For the text-containing cell, return its midpoint in (x, y) coordinate format. 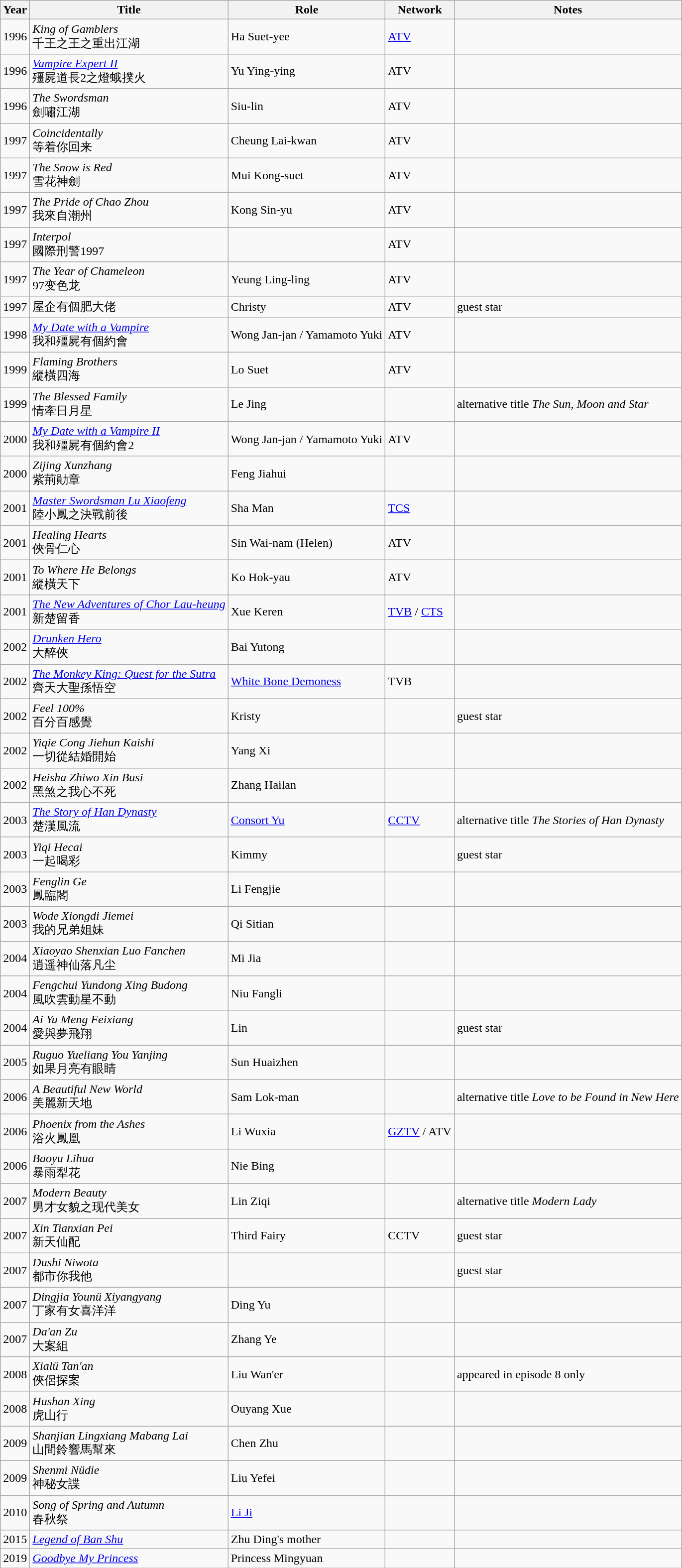
Cheung Lai-kwan (307, 141)
Wode Xiongdi Jiemei我的兄弟姐妹 (129, 924)
Coincidentally等着你回来 (129, 141)
Title (129, 10)
My Date with a Vampire II我和殭屍有個約會2 (129, 439)
Mi Jia (307, 959)
Modern Beauty男才女貌之现代美女 (129, 1201)
Lo Suet (307, 369)
Ouyang Xue (307, 1409)
Role (307, 10)
Li Ji (307, 1513)
2019 (15, 1559)
TVB / CTS (420, 612)
Song of Spring and Autumn春秋祭 (129, 1513)
Zijing Xunzhang紫荊勛章 (129, 474)
Master Swordsman Lu Xiaofeng陸小鳳之決戰前後 (129, 508)
Qi Sitian (307, 924)
The Monkey King: Quest for the Sutra齊天大聖孫悟空 (129, 682)
The Snow is Red雪花神劍 (129, 175)
Xue Keren (307, 612)
Zhu Ding's mother (307, 1540)
Feng Jiahui (307, 474)
appeared in episode 8 only (568, 1374)
Ding Yu (307, 1305)
alternative title The Sun, Moon and Star (568, 404)
屋企有個肥大佬 (129, 307)
GZTV / ATV (420, 1132)
A Beautiful New World美麗新天地 (129, 1097)
The Swordsman劍嘯江湖 (129, 106)
Xin Tianxian Pei新天仙配 (129, 1235)
Siu-lin (307, 106)
Chen Zhu (307, 1444)
My Date with a Vampire我和殭屍有個約會 (129, 335)
Yiqie Cong Jiehun Kaishi一切從結婚開始 (129, 751)
Notes (568, 10)
Xialü Tan'an俠侶探案 (129, 1374)
Christy (307, 307)
alternative title Modern Lady (568, 1201)
Baoyu Lihua暴雨犁花 (129, 1166)
Flaming Brothers縱橫四海 (129, 369)
The Pride of Chao Zhou我來自潮州 (129, 210)
Lin Ziqi (307, 1201)
Sam Lok-man (307, 1097)
Heisha Zhiwo Xin Busi黑煞之我心不死 (129, 785)
White Bone Demoness (307, 682)
The New Adventures of Chor Lau-heung新楚留香 (129, 612)
Fenglin Ge鳳臨閣 (129, 889)
alternative title The Stories of Han Dynasty (568, 820)
Yu Ying-ying (307, 71)
2005 (15, 1063)
Phoenix from the Ashes浴火鳳凰 (129, 1132)
Zhang Ye (307, 1339)
Ai Yu Meng Feixiang愛與夢飛翔 (129, 1028)
Hushan Xing虎山行 (129, 1409)
Princess Mingyuan (307, 1559)
Legend of Ban Shu (129, 1540)
Liu Yefei (307, 1478)
Kong Sin-yu (307, 210)
Ko Hok-yau (307, 578)
Feel 100%百分百感覺 (129, 716)
To Where He Belongs縱橫天下 (129, 578)
2015 (15, 1540)
Zhang Hailan (307, 785)
Year (15, 10)
Sun Huaizhen (307, 1063)
Sin Wai-nam (Helen) (307, 543)
Li Fengjie (307, 889)
Third Fairy (307, 1235)
Liu Wan'er (307, 1374)
Kimmy (307, 854)
Shenmi Nüdie神秘女諜 (129, 1478)
Li Wuxia (307, 1132)
alternative title Love to be Found in New Here (568, 1097)
TVB (420, 682)
King of Gamblers千王之王之重出江湖 (129, 37)
Mui Kong-suet (307, 175)
The Year of Chameleon97变色龙 (129, 279)
Interpol國際刑警1997 (129, 244)
Nie Bing (307, 1166)
Kristy (307, 716)
Lin (307, 1028)
Dingjia Younü Xiyangyang丁家有女喜洋洋 (129, 1305)
Consort Yu (307, 820)
Goodbye My Princess (129, 1559)
Shanjian Lingxiang Mabang Lai山間鈴響馬幫來 (129, 1444)
Yang Xi (307, 751)
Ruguo Yueliang You Yanjing如果月亮有眼睛 (129, 1063)
Yiqi Hecai一起喝彩 (129, 854)
Vampire Expert II殭屍道長2之燈蛾撲火 (129, 71)
Healing Hearts俠骨仁心 (129, 543)
Dushi Niwota都市你我他 (129, 1270)
Network (420, 10)
Da'an Zu大案組 (129, 1339)
Sha Man (307, 508)
Bai Yutong (307, 647)
The Blessed Family情牽日月星 (129, 404)
Niu Fangli (307, 993)
Drunken Hero大醉俠 (129, 647)
Le Jing (307, 404)
TCS (420, 508)
The Story of Han Dynasty楚漢風流 (129, 820)
Ha Suet-yee (307, 37)
Yeung Ling-ling (307, 279)
Fengchui Yundong Xing Budong風吹雲動星不動 (129, 993)
1998 (15, 335)
Xiaoyao Shenxian Luo Fanchen逍遥神仙落凡尘 (129, 959)
2010 (15, 1513)
